Identify which cell holds the provided text, then report its [X, Y] central coordinate. 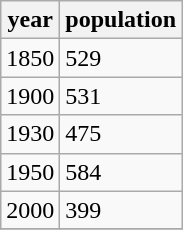
1950 [30, 172]
1930 [30, 134]
population [121, 20]
2000 [30, 210]
475 [121, 134]
1850 [30, 58]
year [30, 20]
399 [121, 210]
1900 [30, 96]
529 [121, 58]
584 [121, 172]
531 [121, 96]
